Output the [x, y] coordinate of the center of the cell containing the given text.  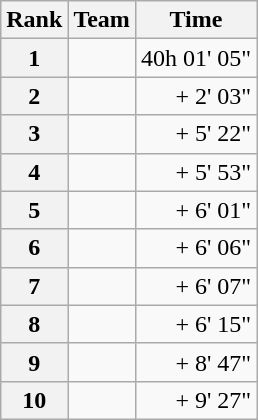
7 [34, 286]
+ 9' 27" [196, 400]
40h 01' 05" [196, 58]
6 [34, 248]
9 [34, 362]
1 [34, 58]
+ 5' 22" [196, 134]
+ 6' 07" [196, 286]
+ 5' 53" [196, 172]
+ 6' 01" [196, 210]
10 [34, 400]
+ 8' 47" [196, 362]
3 [34, 134]
4 [34, 172]
2 [34, 96]
+ 6' 15" [196, 324]
+ 2' 03" [196, 96]
Team [102, 20]
+ 6' 06" [196, 248]
Rank [34, 20]
Time [196, 20]
8 [34, 324]
5 [34, 210]
